Return the [X, Y] coordinate for the center point of the cell that contains the specified text.  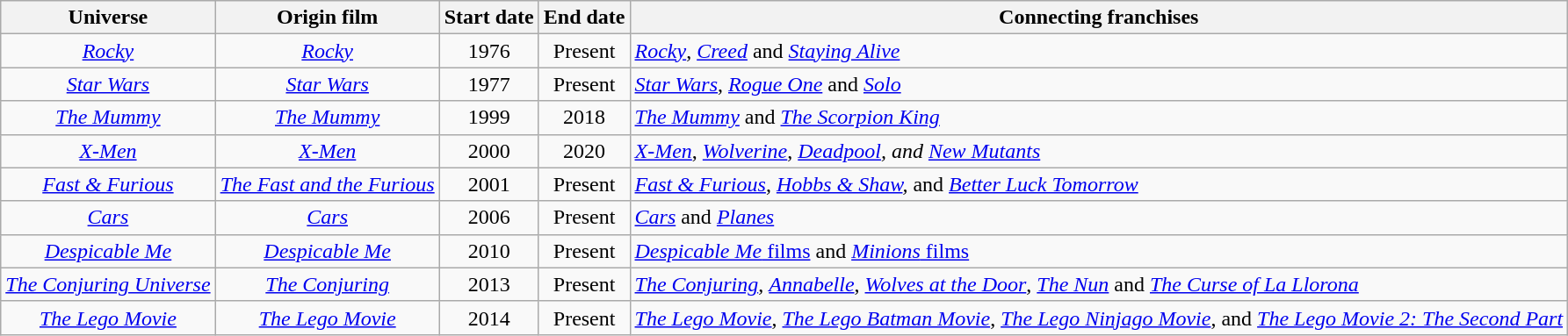
1977 [488, 84]
1976 [488, 51]
X-Men, Wolverine, Deadpool, and New Mutants [1099, 151]
2001 [488, 184]
Rocky, Creed and Staying Alive [1099, 51]
Cars and Planes [1099, 218]
The Mummy and The Scorpion King [1099, 118]
Origin film [327, 18]
The Conjuring [327, 284]
2000 [488, 151]
2018 [584, 118]
The Fast and the Furious [327, 184]
2006 [488, 218]
End date [584, 18]
Fast & Furious [108, 184]
The Lego Movie, The Lego Batman Movie, The Lego Ninjago Movie, and The Lego Movie 2: The Second Part [1099, 318]
2013 [488, 284]
The Conjuring Universe [108, 284]
1999 [488, 118]
Universe [108, 18]
2014 [488, 318]
2020 [584, 151]
Despicable Me films and Minions films [1099, 251]
Connecting franchises [1099, 18]
2010 [488, 251]
The Conjuring, Annabelle, Wolves at the Door, The Nun and The Curse of La Llorona [1099, 284]
Start date [488, 18]
Star Wars, Rogue One and Solo [1099, 84]
Fast & Furious, Hobbs & Shaw, and Better Luck Tomorrow [1099, 184]
